Determine the (x, y) coordinate at the center of the cell enclosing the given text.  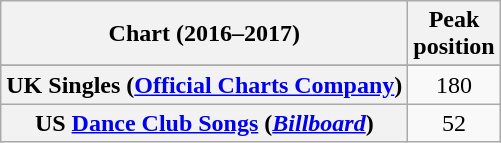
UK Singles (Official Charts Company) (204, 85)
52 (454, 123)
Chart (2016–2017) (204, 34)
US Dance Club Songs (Billboard) (204, 123)
180 (454, 85)
Peakposition (454, 34)
